Output the [X, Y] coordinate of the center of the cell containing the given text.  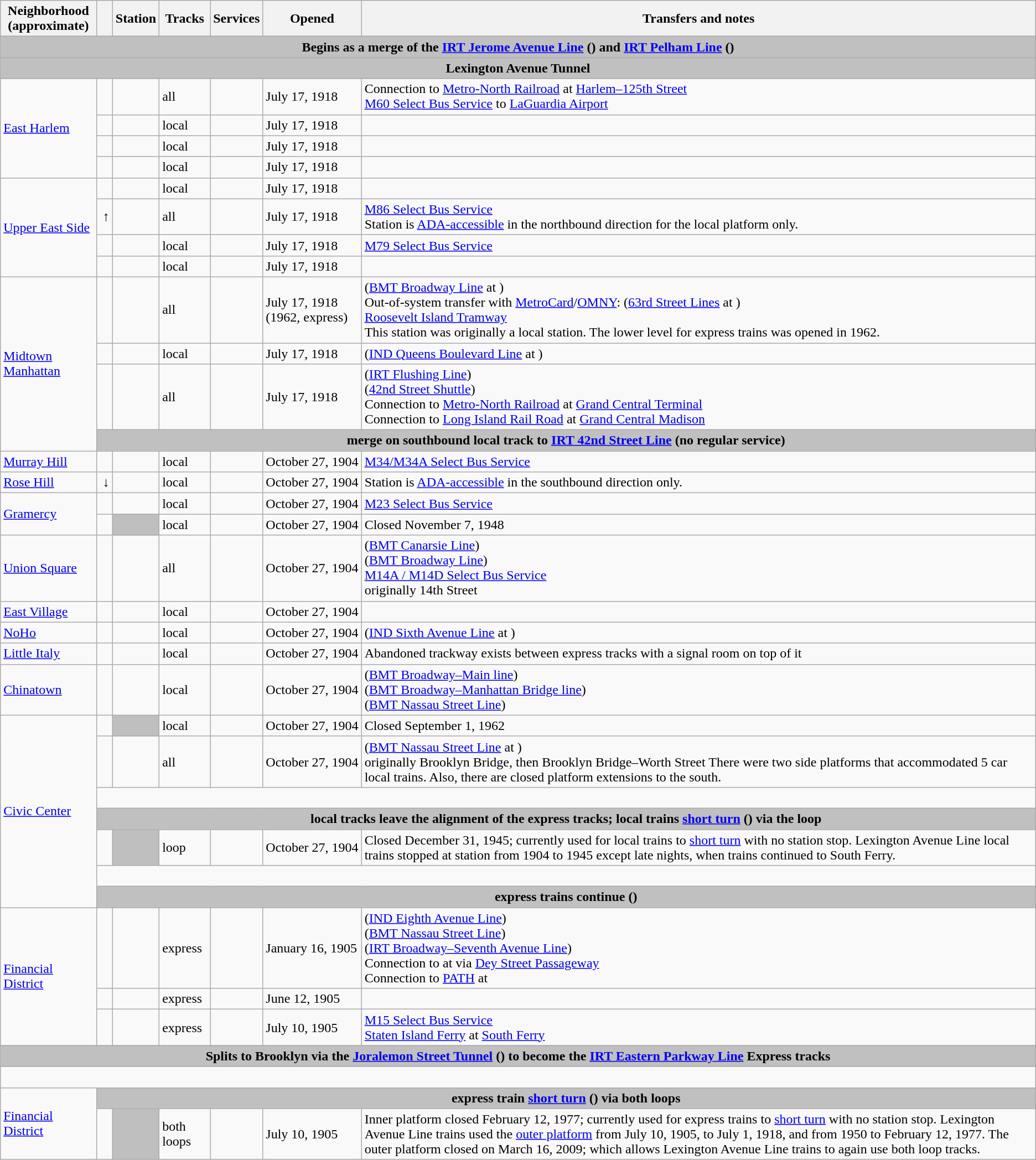
M15 Select Bus ServiceStaten Island Ferry at South Ferry [698, 1027]
Opened [312, 19]
June 12, 1905 [312, 999]
January 16, 1905 [312, 948]
East Harlem [49, 128]
Closed September 1, 1962 [698, 726]
M79 Select Bus Service [698, 245]
express train short turn () via both loops [566, 1098]
Lexington Avenue Tunnel [518, 68]
express trains continue () [566, 897]
Services [237, 19]
↑ [104, 217]
East Village [49, 612]
(IND Queens Boulevard Line at ) [698, 354]
Midtown Manhattan [49, 364]
Chinatown [49, 690]
M86 Select Bus ServiceStation is ADA-accessible in the northbound direction for the local platform only. [698, 217]
Tracks [185, 19]
M23 Select Bus Service [698, 504]
local tracks leave the alignment of the express tracks; local trains short turn () via the loop [566, 819]
Murray Hill [49, 462]
Gramercy [49, 514]
Station [136, 19]
Little Italy [49, 654]
Neighborhood(approximate) [49, 19]
July 17, 1918(1962, express) [312, 310]
M34/M34A Select Bus Service [698, 462]
Rose Hill [49, 483]
↓ [104, 483]
Abandoned trackway exists between express tracks with a signal room on top of it [698, 654]
Transfers and notes [698, 19]
merge on southbound local track to IRT 42nd Street Line (no regular service) [566, 441]
loop [185, 847]
Union Square [49, 568]
(IND Sixth Avenue Line at ) [698, 633]
NoHo [49, 633]
(BMT Canarsie Line) (BMT Broadway Line)M14A / M14D Select Bus Serviceoriginally 14th Street [698, 568]
Civic Center [49, 811]
(BMT Broadway–Main line) (BMT Broadway–Manhattan Bridge line) (BMT Nassau Street Line) [698, 690]
Begins as a merge of the IRT Jerome Avenue Line () and IRT Pelham Line () [518, 47]
Connection to Metro-North Railroad at Harlem–125th StreetM60 Select Bus Service to LaGuardia Airport [698, 96]
Upper East Side [49, 227]
Closed November 7, 1948 [698, 525]
Station is ADA-accessible in the southbound direction only. [698, 483]
both loops [185, 1134]
(IND Eighth Avenue Line) (BMT Nassau Street Line) (IRT Broadway–Seventh Avenue Line)Connection to at via Dey Street PassagewayConnection to PATH at [698, 948]
Splits to Brooklyn via the Joralemon Street Tunnel () to become the IRT Eastern Parkway Line Express tracks [518, 1056]
